Capture the cell that displays the provided text and extract its [X, Y] central coordinate. 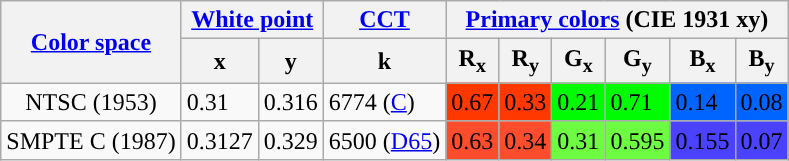
6500 (D65) [384, 140]
Bx [702, 61]
0.21 [578, 102]
x [220, 61]
CCT [384, 20]
Color space [91, 42]
0.14 [702, 102]
0.3127 [220, 140]
0.33 [526, 102]
0.71 [638, 102]
k [384, 61]
0.67 [472, 102]
0.07 [762, 140]
y [290, 61]
0.595 [638, 140]
Rx [472, 61]
0.155 [702, 140]
Gx [578, 61]
Ry [526, 61]
White point [252, 20]
SMPTE C (1987) [91, 140]
Gy [638, 61]
0.329 [290, 140]
By [762, 61]
Primary colors (CIE 1931 xy) [617, 20]
0.63 [472, 140]
0.34 [526, 140]
0.08 [762, 102]
6774 (C) [384, 102]
0.316 [290, 102]
NTSC (1953) [91, 102]
